For the text-containing cell, return its midpoint in (X, Y) coordinate format. 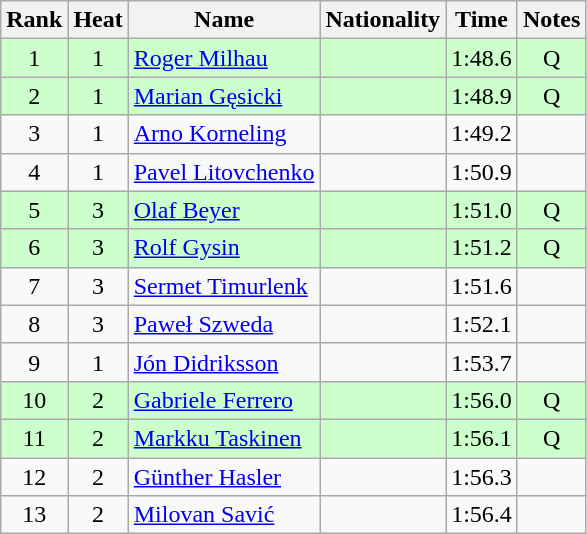
Nationality (383, 20)
5 (34, 210)
Gabriele Ferrero (224, 400)
1:56.4 (482, 515)
Günther Hasler (224, 477)
Marian Gęsicki (224, 96)
10 (34, 400)
1:53.7 (482, 362)
1:56.3 (482, 477)
Milovan Savić (224, 515)
7 (34, 286)
1:51.6 (482, 286)
13 (34, 515)
1:56.0 (482, 400)
Olaf Beyer (224, 210)
Roger Milhau (224, 58)
Name (224, 20)
Arno Korneling (224, 134)
Notes (551, 20)
1:50.9 (482, 172)
1:52.1 (482, 324)
Jón Didriksson (224, 362)
Markku Taskinen (224, 438)
Pavel Litovchenko (224, 172)
4 (34, 172)
1:51.2 (482, 248)
8 (34, 324)
1:49.2 (482, 134)
Paweł Szweda (224, 324)
6 (34, 248)
1:51.0 (482, 210)
Rank (34, 20)
12 (34, 477)
1:48.9 (482, 96)
Rolf Gysin (224, 248)
1:56.1 (482, 438)
Time (482, 20)
Sermet Timurlenk (224, 286)
1:48.6 (482, 58)
9 (34, 362)
Heat (98, 20)
11 (34, 438)
